Return [X, Y] of the center of cell containing provided text 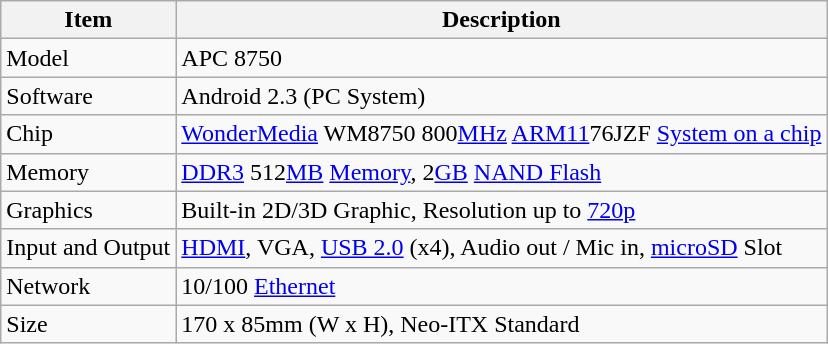
Input and Output [88, 248]
APC 8750 [502, 58]
Description [502, 20]
Chip [88, 134]
Graphics [88, 210]
Model [88, 58]
Memory [88, 172]
DDR3 512MB Memory, 2GB NAND Flash [502, 172]
Software [88, 96]
Size [88, 324]
WonderMedia WM8750 800MHz ARM1176JZF System on a chip [502, 134]
Built-in 2D/3D Graphic, Resolution up to 720p [502, 210]
10/100 Ethernet [502, 286]
Item [88, 20]
170 x 85mm (W x H), Neo-ITX Standard [502, 324]
HDMI, VGA, USB 2.0 (x4), Audio out / Mic in, microSD Slot [502, 248]
Android 2.3 (PC System) [502, 96]
Network [88, 286]
